Find where the given text appears and provide that cell's center as (x, y) coordinate. 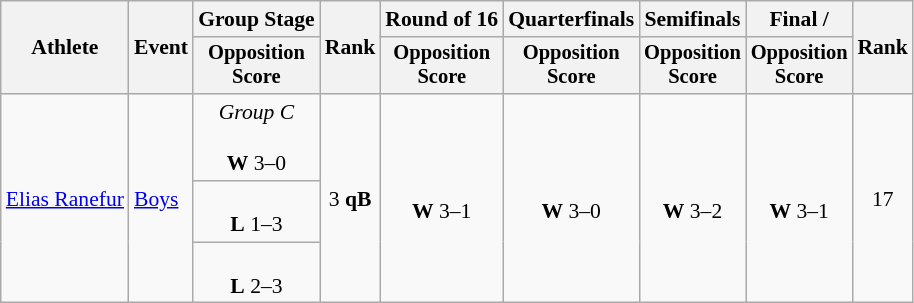
Group CW 3–0 (256, 138)
W 3–0 (571, 198)
Elias Ranefur (65, 198)
Group Stage (256, 19)
Athlete (65, 48)
Final / (800, 19)
Semifinals (692, 19)
W 3–2 (692, 198)
Boys (161, 198)
Event (161, 48)
Quarterfinals (571, 19)
3 qB (350, 198)
Round of 16 (442, 19)
L 1–3 (256, 212)
17 (882, 198)
L 2–3 (256, 272)
